Provide the [x, y] coordinate of the cell's center where the given text is located.  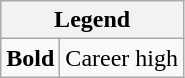
Career high [122, 58]
Bold [30, 58]
Legend [92, 20]
